Return [X, Y] of the center of cell containing provided text 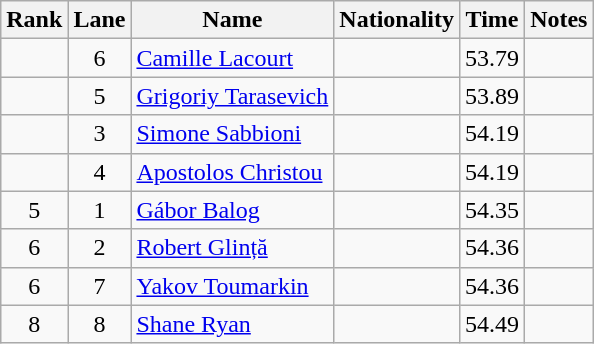
Rank [34, 20]
54.35 [492, 210]
Yakov Toumarkin [232, 286]
Apostolos Christou [232, 172]
Camille Lacourt [232, 58]
Grigoriy Tarasevich [232, 96]
1 [100, 210]
Robert Glință [232, 248]
Shane Ryan [232, 324]
53.89 [492, 96]
53.79 [492, 58]
Gábor Balog [232, 210]
Simone Sabbioni [232, 134]
Name [232, 20]
4 [100, 172]
Notes [559, 20]
Time [492, 20]
54.49 [492, 324]
Lane [100, 20]
Nationality [397, 20]
2 [100, 248]
7 [100, 286]
3 [100, 134]
